Pinpoint the cell where the given text exists, returning its [X, Y] midpoint coordinate. 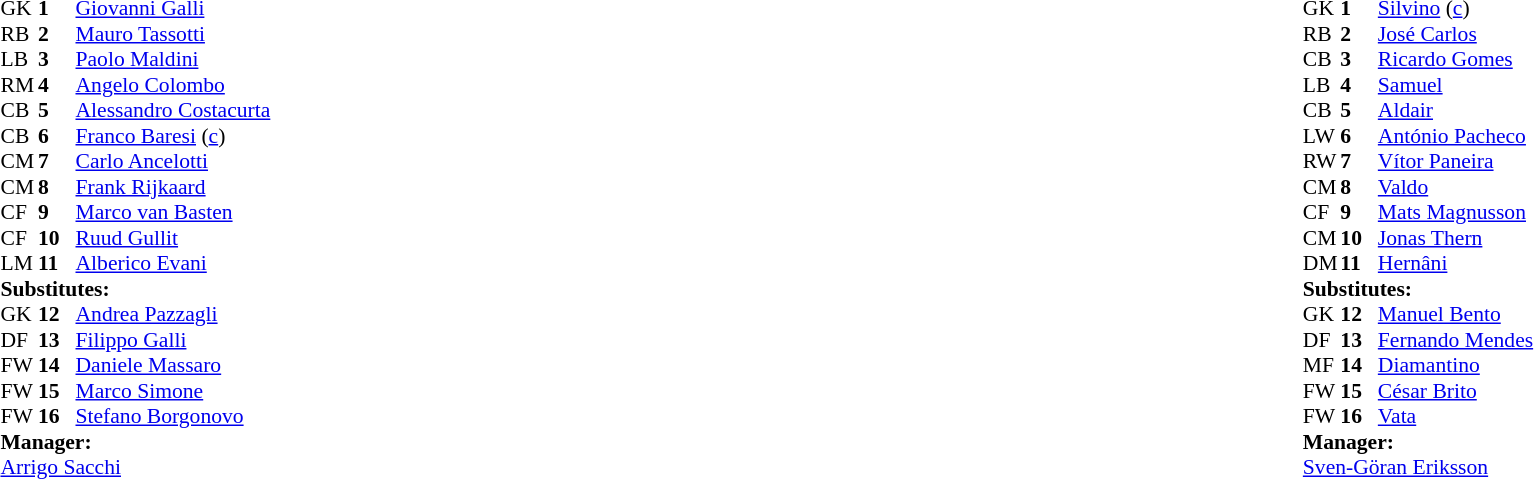
Mauro Tassotti [174, 34]
José Carlos [1456, 34]
Andrea Pazzagli [174, 315]
Diamantino [1456, 365]
LW [1322, 136]
LM [19, 263]
Marco van Basten [174, 213]
Valdo [1456, 187]
Stefano Borgonovo [174, 417]
Angelo Colombo [174, 85]
Samuel [1456, 85]
Hernâni [1456, 263]
RM [19, 85]
Vata [1456, 417]
Frank Rijkaard [174, 187]
César Brito [1456, 391]
Alberico Evani [174, 263]
Manuel Bento [1456, 315]
Aldair [1456, 111]
Filippo Galli [174, 340]
Daniele Massaro [174, 365]
RW [1322, 161]
Franco Baresi (c) [174, 136]
Alessandro Costacurta [174, 111]
Ricardo Gomes [1456, 59]
Ruud Gullit [174, 238]
MF [1322, 365]
António Pacheco [1456, 136]
Vítor Paneira [1456, 161]
Mats Magnusson [1456, 213]
DM [1322, 263]
Fernando Mendes [1456, 340]
Jonas Thern [1456, 238]
Marco Simone [174, 391]
Carlo Ancelotti [174, 161]
Paolo Maldini [174, 59]
